Return the (X, Y) coordinate for the center point of the cell that contains the specified text.  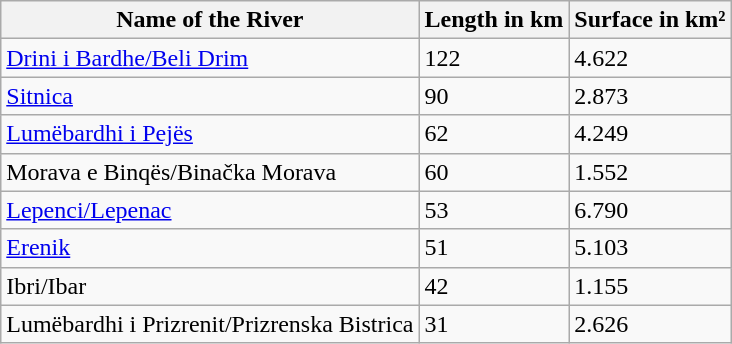
Lepenci/Lepenac (210, 210)
Morava e Binqës/Binačka Morava (210, 172)
51 (494, 248)
Lumëbardhi i Prizrenit/Prizrenska Bistrica (210, 324)
62 (494, 134)
53 (494, 210)
31 (494, 324)
Length in km (494, 20)
42 (494, 286)
Drini i Bardhe/Beli Drim (210, 58)
Ibri/Ibar (210, 286)
Erenik (210, 248)
6.790 (650, 210)
2.626 (650, 324)
Surface in km² (650, 20)
1.552 (650, 172)
60 (494, 172)
2.873 (650, 96)
5.103 (650, 248)
4.249 (650, 134)
1.155 (650, 286)
4.622 (650, 58)
122 (494, 58)
Lumëbardhi i Pejës (210, 134)
Sitnica (210, 96)
Name of the River (210, 20)
90 (494, 96)
